Locate the cell with the specified text and output its (X, Y) center coordinate. 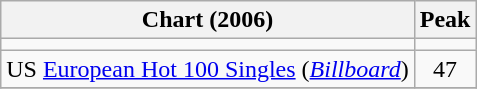
US European Hot 100 Singles (Billboard) (208, 69)
47 (445, 69)
Chart (2006) (208, 20)
Peak (445, 20)
